Locate the cell with the specified text and output its [X, Y] center coordinate. 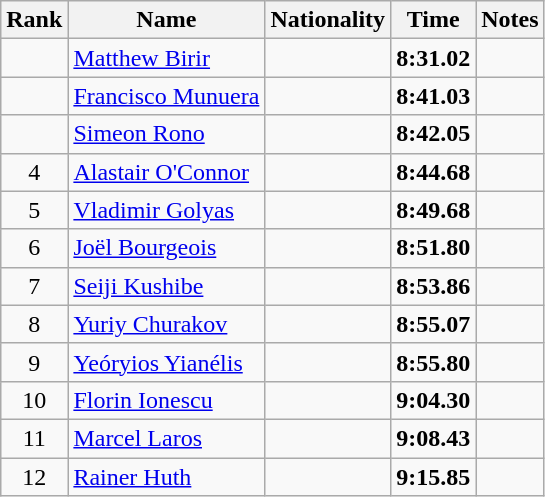
Yuriy Churakov [166, 324]
8:53.86 [434, 286]
9:15.85 [434, 477]
Time [434, 20]
Joël Bourgeois [166, 248]
8:51.80 [434, 248]
6 [34, 248]
8 [34, 324]
5 [34, 210]
Rainer Huth [166, 477]
Vladimir Golyas [166, 210]
7 [34, 286]
Alastair O'Connor [166, 172]
4 [34, 172]
Seiji Kushibe [166, 286]
Matthew Birir [166, 58]
Simeon Rono [166, 134]
9:04.30 [434, 400]
8:49.68 [434, 210]
8:41.03 [434, 96]
12 [34, 477]
Yeóryios Yianélis [166, 362]
8:44.68 [434, 172]
8:42.05 [434, 134]
Marcel Laros [166, 438]
8:31.02 [434, 58]
9 [34, 362]
10 [34, 400]
11 [34, 438]
Rank [34, 20]
8:55.80 [434, 362]
Name [166, 20]
Notes [510, 20]
8:55.07 [434, 324]
Florin Ionescu [166, 400]
Francisco Munuera [166, 96]
9:08.43 [434, 438]
Nationality [328, 20]
